Search for the cell housing the specified text and yield its (x, y) center coordinate. 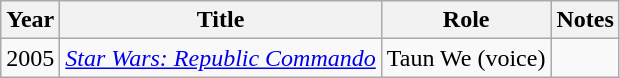
Year (30, 20)
Title (221, 20)
Star Wars: Republic Commando (221, 58)
2005 (30, 58)
Taun We (voice) (466, 58)
Notes (585, 20)
Role (466, 20)
